Scan for the cell matching the given text and deliver its [x, y] coordinate at center. 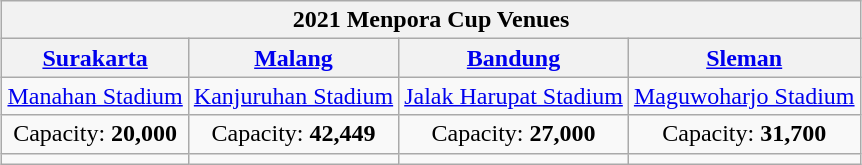
Maguwoharjo Stadium [744, 96]
Capacity: 20,000 [95, 134]
2021 Menpora Cup Venues [431, 20]
Jalak Harupat Stadium [514, 96]
Kanjuruhan Stadium [293, 96]
Capacity: 31,700 [744, 134]
Malang [293, 58]
Surakarta [95, 58]
Capacity: 27,000 [514, 134]
Manahan Stadium [95, 96]
Capacity: 42,449 [293, 134]
Bandung [514, 58]
Sleman [744, 58]
